Provide the [x, y] coordinate of the cell's center where the given text is located.  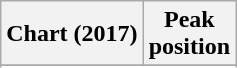
Peak position [189, 34]
Chart (2017) [72, 34]
